Return (x, y) of the center of cell containing provided text 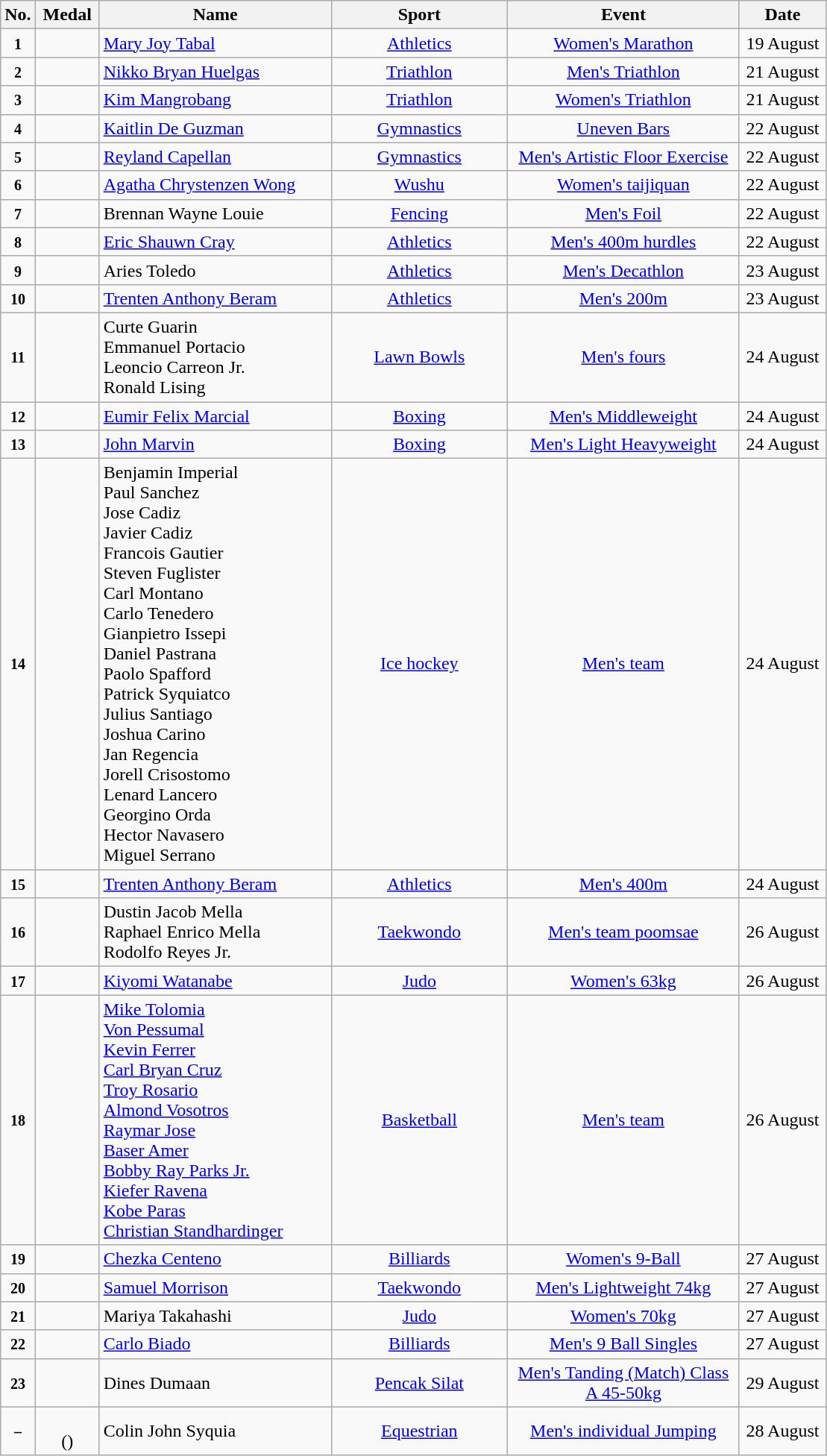
Reyland Capellan (215, 157)
11 (18, 357)
Dines Dumaan (215, 1383)
22 (18, 1344)
() (67, 1431)
Men's Decathlon (623, 270)
Women's taijiquan (623, 185)
Wushu (419, 185)
Men's 400m (623, 884)
Men's 9 Ball Singles (623, 1344)
Men's Triathlon (623, 72)
Women's Triathlon (623, 100)
Equestrian (419, 1431)
Women's 9-Ball (623, 1259)
Brennan Wayne Louie (215, 213)
Date (782, 15)
2 (18, 72)
Men's Lightweight 74kg (623, 1287)
Kim Mangrobang (215, 100)
20 (18, 1287)
Curte GuarinEmmanuel PortacioLeoncio Carreon Jr.Ronald Lising (215, 357)
7 (18, 213)
28 August (782, 1431)
Eric Shauwn Cray (215, 242)
17 (18, 981)
9 (18, 270)
John Marvin (215, 445)
Eumir Felix Marcial (215, 415)
Uneven Bars (623, 128)
Sport (419, 15)
Kaitlin De Guzman (215, 128)
3 (18, 100)
12 (18, 415)
1 (18, 43)
5 (18, 157)
Men's Middleweight (623, 415)
Agatha Chrystenzen Wong (215, 185)
6 (18, 185)
Men's Foil (623, 213)
– (18, 1431)
Aries Toledo (215, 270)
Carlo Biado (215, 1344)
16 (18, 932)
23 (18, 1383)
Men's fours (623, 357)
Colin John Syquia (215, 1431)
10 (18, 298)
Nikko Bryan Huelgas (215, 72)
21 (18, 1316)
Mariya Takahashi (215, 1316)
Men's 200m (623, 298)
4 (18, 128)
Women's 63kg (623, 981)
Women's 70kg (623, 1316)
Basketball (419, 1120)
Lawn Bowls (419, 357)
19 (18, 1259)
Mary Joy Tabal (215, 43)
8 (18, 242)
Men's Light Heavyweight (623, 445)
Fencing (419, 213)
15 (18, 884)
Kiyomi Watanabe (215, 981)
Event (623, 15)
13 (18, 445)
Pencak Silat (419, 1383)
No. (18, 15)
Women's Marathon (623, 43)
18 (18, 1120)
Chezka Centeno (215, 1259)
19 August (782, 43)
Samuel Morrison (215, 1287)
Ice hockey (419, 664)
Medal (67, 15)
Men's 400m hurdles (623, 242)
Dustin Jacob MellaRaphael Enrico MellaRodolfo Reyes Jr. (215, 932)
14 (18, 664)
Name (215, 15)
Men's individual Jumping (623, 1431)
29 August (782, 1383)
Men's Tanding (Match) Class A 45-50kg (623, 1383)
Men's team poomsae (623, 932)
Men's Artistic Floor Exercise (623, 157)
